Return the (X, Y) coordinate for the center point of the cell that contains the specified text.  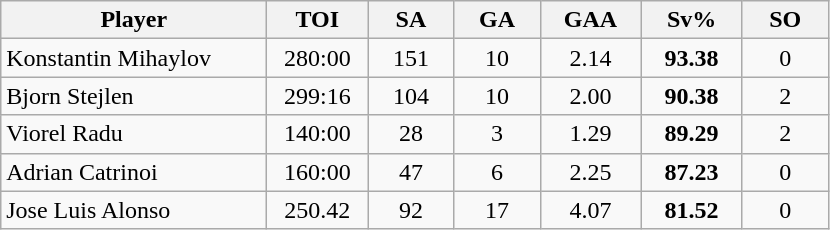
Konstantin Mihaylov (134, 58)
1.29 (590, 134)
93.38 (692, 58)
Adrian Catrinoi (134, 172)
92 (411, 210)
Bjorn Stejlen (134, 96)
81.52 (692, 210)
17 (497, 210)
Player (134, 20)
250.42 (318, 210)
2.25 (590, 172)
140:00 (318, 134)
SO (785, 20)
TOI (318, 20)
Viorel Radu (134, 134)
GA (497, 20)
2.00 (590, 96)
280:00 (318, 58)
160:00 (318, 172)
87.23 (692, 172)
151 (411, 58)
28 (411, 134)
Sv% (692, 20)
47 (411, 172)
SA (411, 20)
299:16 (318, 96)
GAA (590, 20)
2.14 (590, 58)
89.29 (692, 134)
4.07 (590, 210)
104 (411, 96)
6 (497, 172)
Jose Luis Alonso (134, 210)
3 (497, 134)
90.38 (692, 96)
